Return [x, y] of the center of cell containing provided text 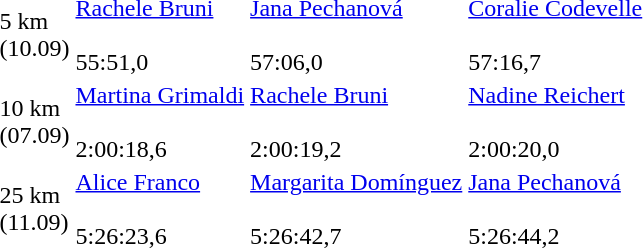
Rachele Bruni 2:00:19,2 [356, 122]
Martina Grimaldi 2:00:18,6 [160, 122]
